Detect which cell encompasses the target text, then output its (x, y) center coordinate. 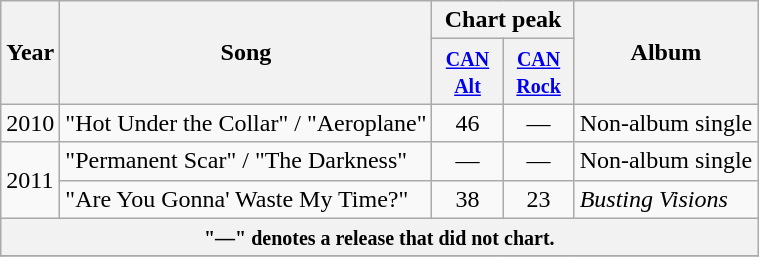
CANAlt (468, 72)
Song (246, 52)
Busting Visions (666, 199)
46 (468, 123)
"Are You Gonna' Waste My Time?" (246, 199)
Year (30, 52)
Chart peak (503, 20)
23 (538, 199)
2011 (30, 180)
38 (468, 199)
"Permanent Scar" / "The Darkness" (246, 161)
"Hot Under the Collar" / "Aeroplane" (246, 123)
Album (666, 52)
"—" denotes a release that did not chart. (380, 237)
CANRock (538, 72)
2010 (30, 123)
